Provide the [X, Y] coordinate of the cell's center where the given text is located.  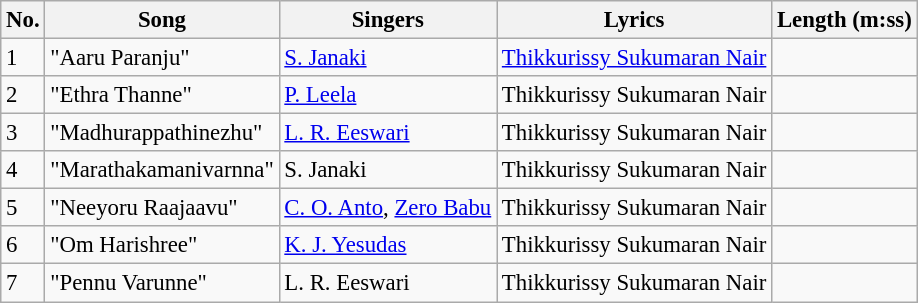
"Marathakamanivarnna" [162, 170]
4 [23, 170]
Length (m:ss) [844, 20]
No. [23, 20]
"Aaru Paranju" [162, 58]
Lyrics [634, 20]
P. Leela [388, 95]
"Ethra Thanne" [162, 95]
"Madhurappathinezhu" [162, 133]
6 [23, 245]
K. J. Yesudas [388, 245]
2 [23, 95]
Singers [388, 20]
7 [23, 283]
1 [23, 58]
"Om Harishree" [162, 245]
Song [162, 20]
5 [23, 208]
"Pennu Varunne" [162, 283]
3 [23, 133]
"Neeyoru Raajaavu" [162, 208]
C. O. Anto, Zero Babu [388, 208]
